Find where the given text appears and provide that cell's center as (x, y) coordinate. 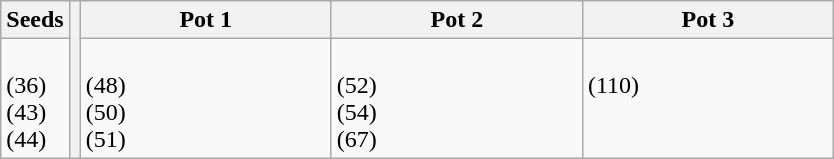
Pot 2 (456, 20)
(48) (50) (51) (206, 98)
(52) (54) (67) (456, 98)
(36) (43) (44) (35, 98)
Seeds (35, 20)
Pot 1 (206, 20)
(110) (708, 98)
Pot 3 (708, 20)
